Extract the [x, y] coordinate from the center of the cell holding the provided text.  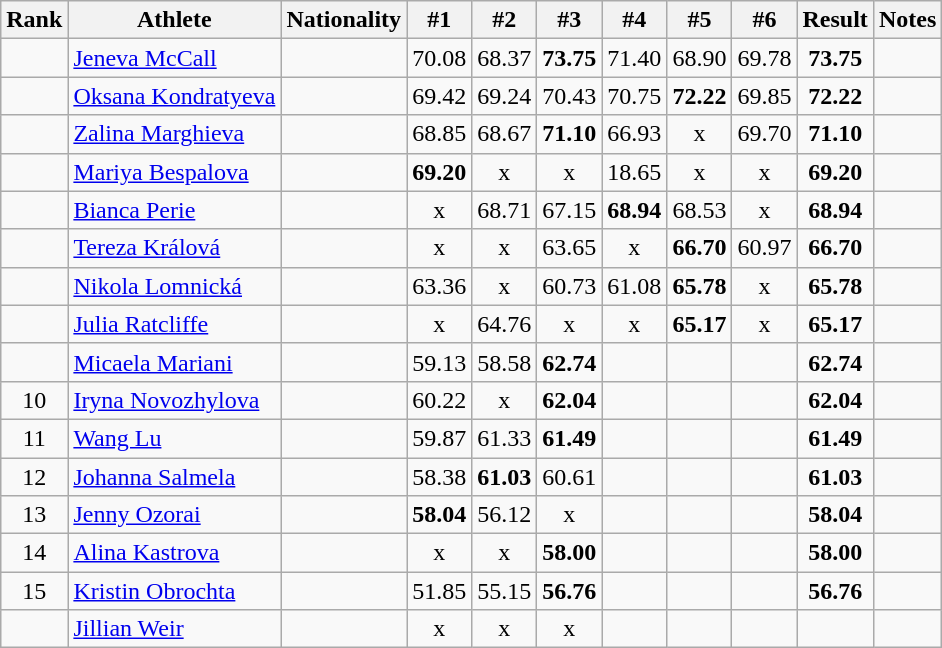
69.42 [440, 96]
70.75 [634, 96]
Tereza Králová [174, 248]
#6 [764, 20]
Wang Lu [174, 438]
15 [34, 591]
55.15 [504, 591]
Iryna Novozhylova [174, 400]
60.97 [764, 248]
Julia Ratcliffe [174, 324]
Athlete [174, 20]
69.78 [764, 58]
10 [34, 400]
59.13 [440, 362]
Mariya Bespalova [174, 172]
12 [34, 477]
#1 [440, 20]
13 [34, 515]
68.71 [504, 210]
63.36 [440, 286]
61.33 [504, 438]
#4 [634, 20]
11 [34, 438]
Bianca Perie [174, 210]
58.58 [504, 362]
Zalina Marghieva [174, 134]
Nationality [344, 20]
67.15 [570, 210]
68.67 [504, 134]
68.90 [700, 58]
#5 [700, 20]
Alina Kastrova [174, 553]
Notes [907, 20]
68.85 [440, 134]
Result [835, 20]
60.22 [440, 400]
71.40 [634, 58]
Johanna Salmela [174, 477]
Jenny Ozorai [174, 515]
Kristin Obrochta [174, 591]
56.12 [504, 515]
70.08 [440, 58]
58.38 [440, 477]
51.85 [440, 591]
63.65 [570, 248]
Rank [34, 20]
69.24 [504, 96]
64.76 [504, 324]
69.70 [764, 134]
61.08 [634, 286]
66.93 [634, 134]
60.61 [570, 477]
Nikola Lomnická [174, 286]
14 [34, 553]
Micaela Mariani [174, 362]
18.65 [634, 172]
70.43 [570, 96]
Jeneva McCall [174, 58]
#3 [570, 20]
68.53 [700, 210]
59.87 [440, 438]
Oksana Kondratyeva [174, 96]
69.85 [764, 96]
Jillian Weir [174, 629]
60.73 [570, 286]
68.37 [504, 58]
#2 [504, 20]
